Search for the cell housing the specified text and yield its (X, Y) center coordinate. 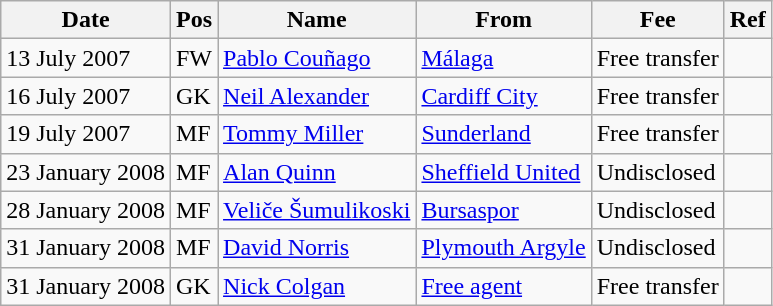
23 January 2008 (86, 172)
Fee (658, 20)
Bursaspor (504, 210)
From (504, 20)
Date (86, 20)
Pos (194, 20)
Free agent (504, 286)
Sheffield United (504, 172)
16 July 2007 (86, 96)
Sunderland (504, 134)
13 July 2007 (86, 58)
Tommy Miller (317, 134)
Name (317, 20)
Cardiff City (504, 96)
Veliče Šumulikoski (317, 210)
Málaga (504, 58)
19 July 2007 (86, 134)
Pablo Couñago (317, 58)
Neil Alexander (317, 96)
Nick Colgan (317, 286)
Ref (748, 20)
28 January 2008 (86, 210)
David Norris (317, 248)
Plymouth Argyle (504, 248)
FW (194, 58)
Alan Quinn (317, 172)
